Determine the [X, Y] coordinate at the center of the cell enclosing the given text.  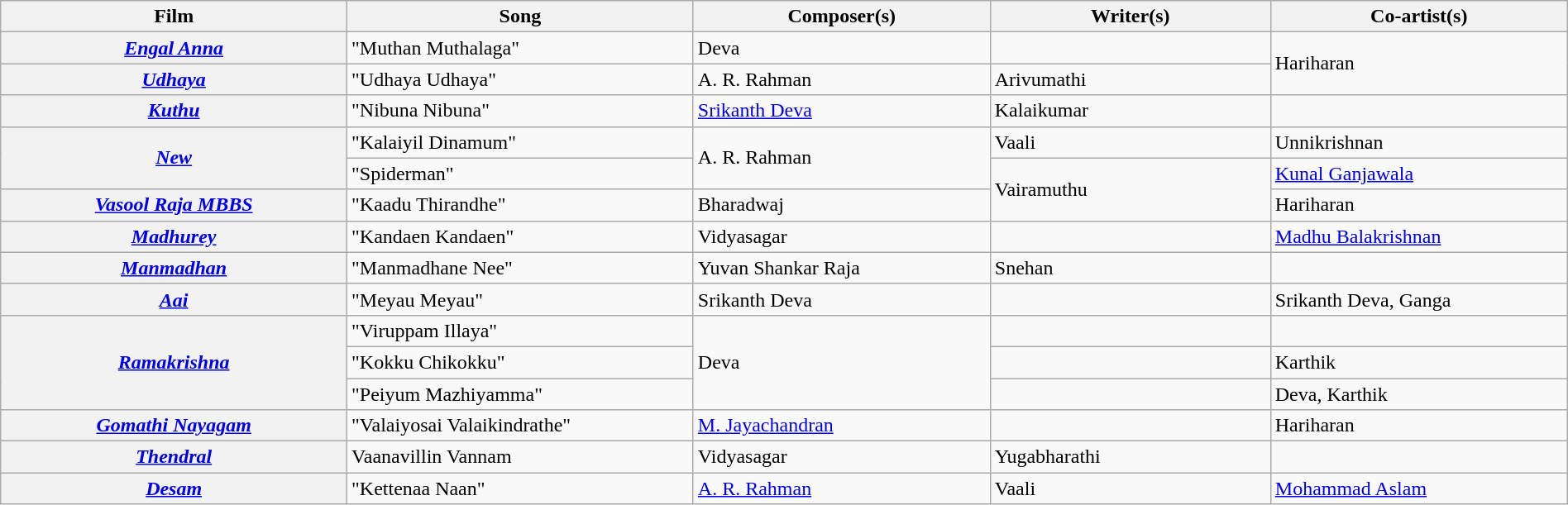
Arivumathi [1130, 79]
Song [521, 17]
Srikanth Deva, Ganga [1419, 299]
Deva, Karthik [1419, 394]
Engal Anna [174, 48]
"Muthan Muthalaga" [521, 48]
Madhu Balakrishnan [1419, 236]
Yuvan Shankar Raja [842, 268]
Udhaya [174, 79]
Mohammad Aslam [1419, 488]
"Kettenaa Naan" [521, 488]
Writer(s) [1130, 17]
"Spiderman" [521, 174]
Desam [174, 488]
Snehan [1130, 268]
Bharadwaj [842, 205]
Composer(s) [842, 17]
Film [174, 17]
"Valaiyosai Valaikindrathe" [521, 426]
Kunal Ganjawala [1419, 174]
Kalaikumar [1130, 111]
Co-artist(s) [1419, 17]
Thendral [174, 457]
Yugabharathi [1130, 457]
"Peiyum Mazhiyamma" [521, 394]
"Kalaiyil Dinamum" [521, 142]
"Kandaen Kandaen" [521, 236]
Kuthu [174, 111]
"Kokku Chikokku" [521, 362]
Unnikrishnan [1419, 142]
"Kaadu Thirandhe" [521, 205]
Madhurey [174, 236]
Vaanavillin Vannam [521, 457]
"Udhaya Udhaya" [521, 79]
Ramakrishna [174, 362]
Karthik [1419, 362]
Vairamuthu [1130, 189]
"Manmadhane Nee" [521, 268]
Vasool Raja MBBS [174, 205]
Manmadhan [174, 268]
"Nibuna Nibuna" [521, 111]
Aai [174, 299]
New [174, 158]
"Viruppam Illaya" [521, 331]
M. Jayachandran [842, 426]
Gomathi Nayagam [174, 426]
"Meyau Meyau" [521, 299]
